Identify which cell holds the provided text, then report its [x, y] central coordinate. 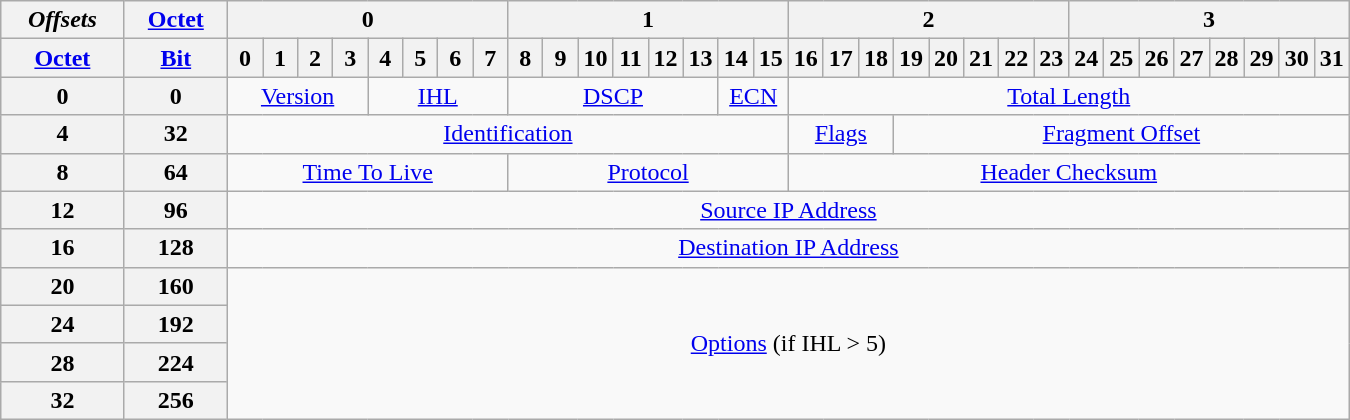
Header Checksum [1068, 172]
224 [176, 362]
Source IP Address [789, 210]
10 [596, 58]
IHL [438, 96]
160 [176, 286]
11 [630, 58]
21 [982, 58]
14 [736, 58]
15 [770, 58]
ECN [753, 96]
18 [876, 58]
5 [420, 58]
Version [298, 96]
31 [1332, 58]
Fragment Offset [1121, 134]
192 [176, 324]
64 [176, 172]
26 [1156, 58]
13 [700, 58]
Protocol [648, 172]
19 [910, 58]
Destination IP Address [789, 248]
Total Length [1068, 96]
256 [176, 400]
23 [1052, 58]
Options (if IHL > 5) [789, 343]
96 [176, 210]
Offsets [62, 20]
29 [1262, 58]
DSCP [613, 96]
27 [1192, 58]
Time To Live [368, 172]
Flags [840, 134]
Bit [176, 58]
7 [490, 58]
17 [840, 58]
25 [1122, 58]
22 [1016, 58]
6 [456, 58]
Identification [508, 134]
9 [560, 58]
128 [176, 248]
30 [1296, 58]
